Provide the (x, y) coordinate of the cell's center where the given text is located.  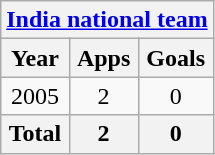
2005 (35, 96)
India national team (107, 20)
Total (35, 134)
Goals (176, 58)
Year (35, 58)
Apps (104, 58)
